Scan for the cell matching the given text and deliver its [x, y] coordinate at center. 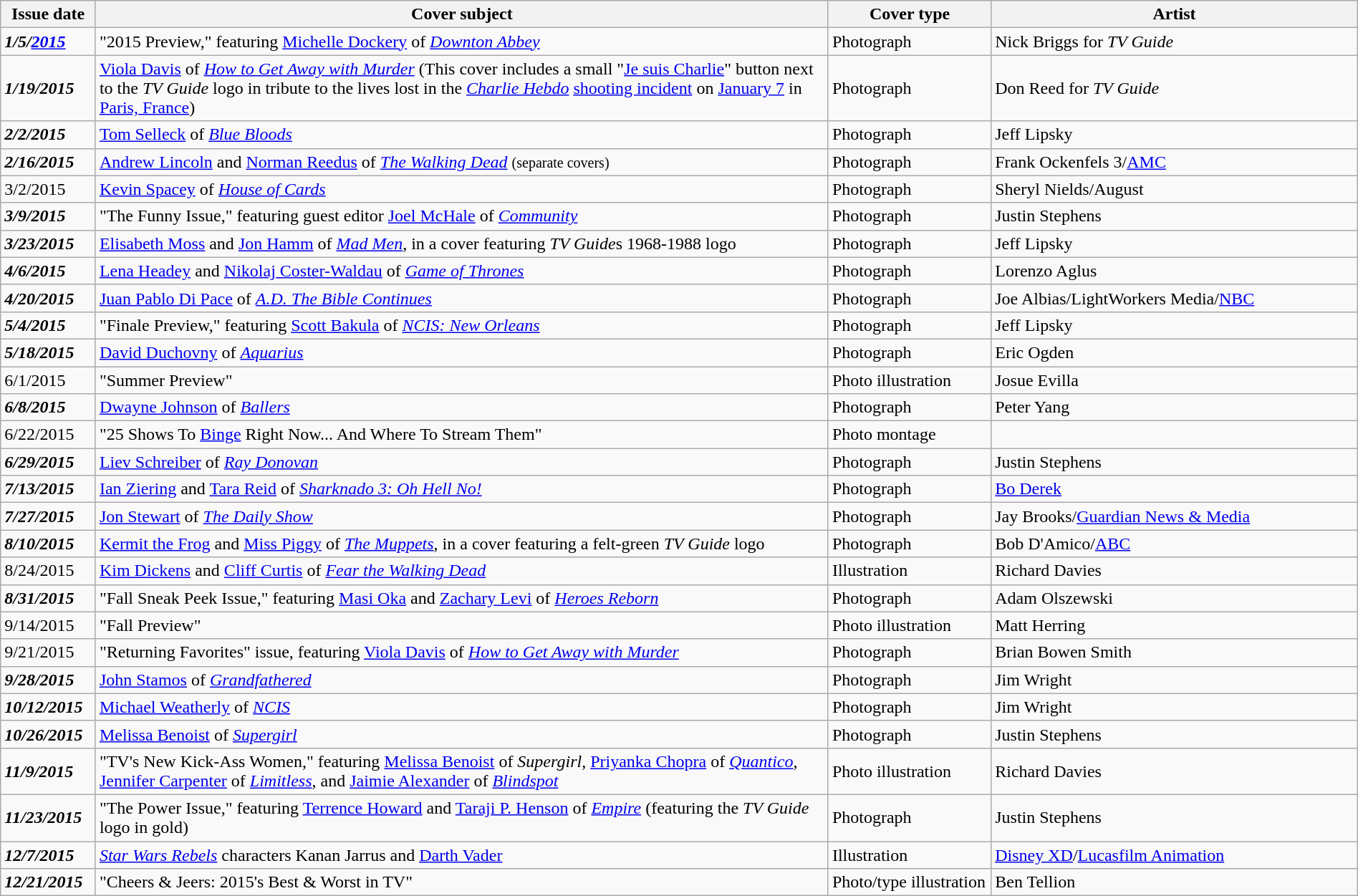
Cover subject [461, 14]
Kim Dickens and Cliff Curtis of Fear the Walking Dead [461, 571]
Jay Brooks/Guardian News & Media [1175, 516]
"Cheers & Jeers: 2015's Best & Worst in TV" [461, 882]
Artist [1175, 14]
12/21/2015 [49, 882]
Liev Schreiber of Ray Donovan [461, 462]
5/4/2015 [49, 325]
Don Reed for TV Guide [1175, 88]
Sheryl Nields/August [1175, 189]
11/9/2015 [49, 771]
Juan Pablo Di Pace of A.D. The Bible Continues [461, 298]
5/18/2015 [49, 352]
Bob D'Amico/ABC [1175, 544]
6/8/2015 [49, 408]
2/16/2015 [49, 162]
Nick Briggs for TV Guide [1175, 42]
"2015 Preview," featuring Michelle Dockery of Downton Abbey [461, 42]
John Stamos of Grandfathered [461, 680]
8/10/2015 [49, 544]
"Fall Preview" [461, 625]
7/27/2015 [49, 516]
Photo montage [910, 435]
11/23/2015 [49, 818]
3/23/2015 [49, 244]
Lorenzo Aglus [1175, 271]
Cover type [910, 14]
Eric Ogden [1175, 352]
Brian Bowen Smith [1175, 652]
David Duchovny of Aquarius [461, 352]
9/28/2015 [49, 680]
Peter Yang [1175, 408]
Melissa Benoist of Supergirl [461, 734]
9/14/2015 [49, 625]
Bo Derek [1175, 489]
4/20/2015 [49, 298]
"The Funny Issue," featuring guest editor Joel McHale of Community [461, 216]
12/7/2015 [49, 854]
Elisabeth Moss and Jon Hamm of Mad Men, in a cover featuring TV Guides 1968-1988 logo [461, 244]
"Returning Favorites" issue, featuring Viola Davis of How to Get Away with Murder [461, 652]
6/29/2015 [49, 462]
1/19/2015 [49, 88]
7/13/2015 [49, 489]
Jon Stewart of The Daily Show [461, 516]
Kermit the Frog and Miss Piggy of The Muppets, in a cover featuring a felt-green TV Guide logo [461, 544]
8/31/2015 [49, 598]
Tom Selleck of Blue Bloods [461, 135]
Photo/type illustration [910, 882]
Disney XD/Lucasfilm Animation [1175, 854]
Ian Ziering and Tara Reid of Sharknado 3: Oh Hell No! [461, 489]
6/22/2015 [49, 435]
Lena Headey and Nikolaj Coster-Waldau of Game of Thrones [461, 271]
"The Power Issue," featuring Terrence Howard and Taraji P. Henson of Empire (featuring the TV Guide logo in gold) [461, 818]
Adam Olszewski [1175, 598]
4/6/2015 [49, 271]
3/9/2015 [49, 216]
6/1/2015 [49, 380]
8/24/2015 [49, 571]
Michael Weatherly of NCIS [461, 707]
"Finale Preview," featuring Scott Bakula of NCIS: New Orleans [461, 325]
"Fall Sneak Peek Issue," featuring Masi Oka and Zachary Levi of Heroes Reborn [461, 598]
10/12/2015 [49, 707]
3/2/2015 [49, 189]
Josue Evilla [1175, 380]
Frank Ockenfels 3/AMC [1175, 162]
"25 Shows To Binge Right Now... And Where To Stream Them" [461, 435]
Ben Tellion [1175, 882]
Kevin Spacey of House of Cards [461, 189]
Joe Albias/LightWorkers Media/NBC [1175, 298]
Dwayne Johnson of Ballers [461, 408]
10/26/2015 [49, 734]
Star Wars Rebels characters Kanan Jarrus and Darth Vader [461, 854]
9/21/2015 [49, 652]
Andrew Lincoln and Norman Reedus of The Walking Dead (separate covers) [461, 162]
"Summer Preview" [461, 380]
2/2/2015 [49, 135]
Matt Herring [1175, 625]
Issue date [49, 14]
1/5/2015 [49, 42]
